Scan for the cell matching the given text and deliver its (x, y) coordinate at center. 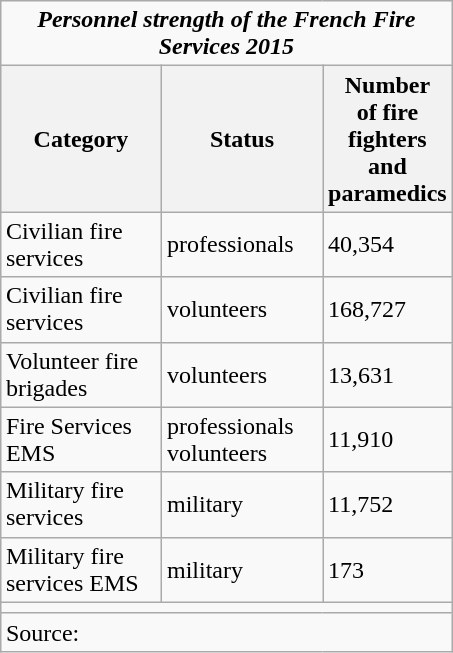
Fire Services EMS (80, 440)
Numberof fire fightersand paramedics (388, 139)
Military fire services EMS (80, 570)
Military fire services (80, 504)
168,727 (388, 310)
professionals (242, 244)
11,910 (388, 440)
Source: (226, 632)
173 (388, 570)
Volunteer fire brigades (80, 374)
Personnel strength of the French Fire Services 2015 (226, 34)
11,752 (388, 504)
40,354 (388, 244)
Status (242, 139)
professionalsvolunteers (242, 440)
13,631 (388, 374)
Category (80, 139)
